Search for the cell housing the specified text and yield its [X, Y] center coordinate. 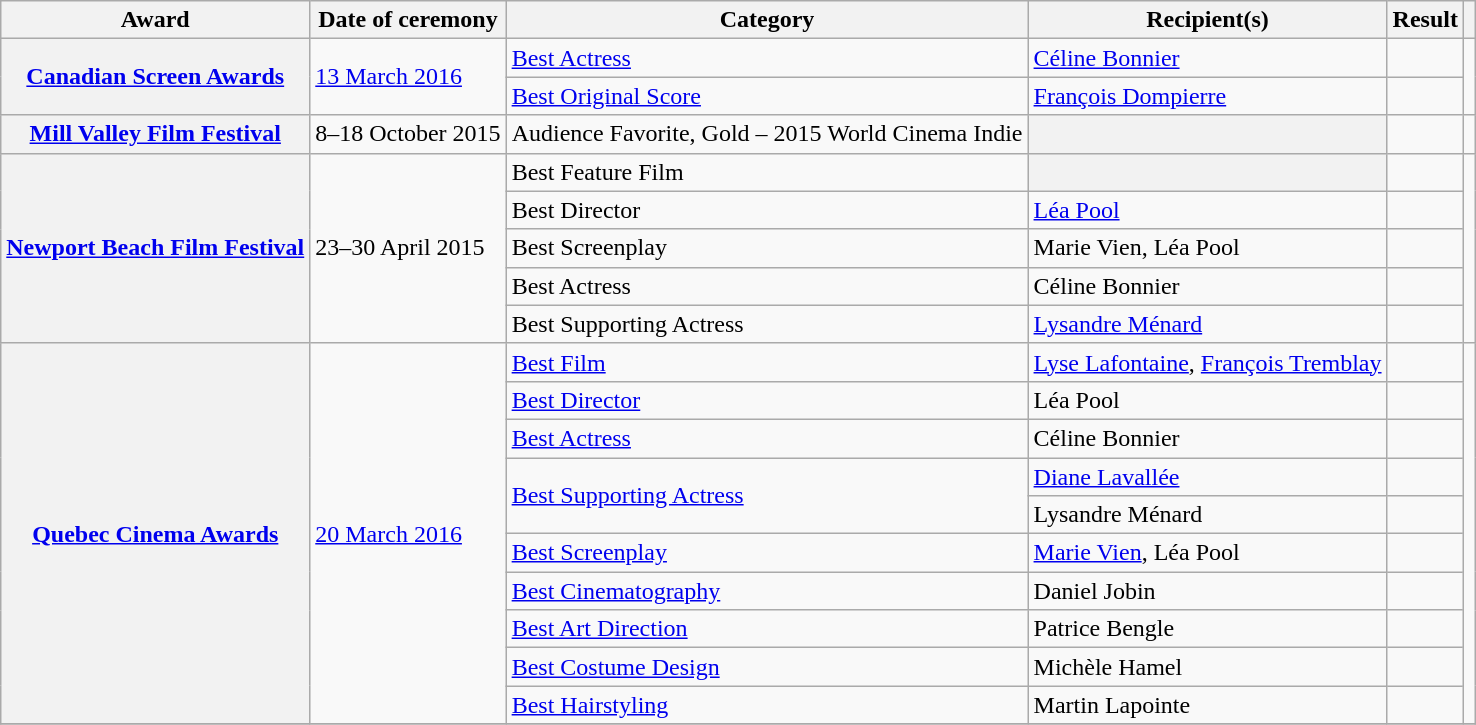
Best Film [767, 362]
Mill Valley Film Festival [156, 134]
Category [767, 20]
13 March 2016 [408, 77]
François Dompierre [1208, 96]
Best Original Score [767, 96]
Daniel Jobin [1208, 591]
Lyse Lafontaine, François Tremblay [1208, 362]
Diane Lavallée [1208, 477]
Newport Beach Film Festival [156, 248]
Michèle Hamel [1208, 667]
Date of ceremony [408, 20]
8–18 October 2015 [408, 134]
Patrice Bengle [1208, 629]
Recipient(s) [1208, 20]
20 March 2016 [408, 534]
Best Hairstyling [767, 705]
Award [156, 20]
Result [1425, 20]
Canadian Screen Awards [156, 77]
Best Feature Film [767, 172]
Best Cinematography [767, 591]
23–30 April 2015 [408, 248]
Best Art Direction [767, 629]
Best Costume Design [767, 667]
Audience Favorite, Gold – 2015 World Cinema Indie [767, 134]
Quebec Cinema Awards [156, 534]
Martin Lapointe [1208, 705]
